Find where the given text appears and provide that cell's center as (X, Y) coordinate. 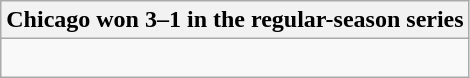
Chicago won 3–1 in the regular-season series (235, 20)
